For the text-containing cell, return its midpoint in [X, Y] coordinate format. 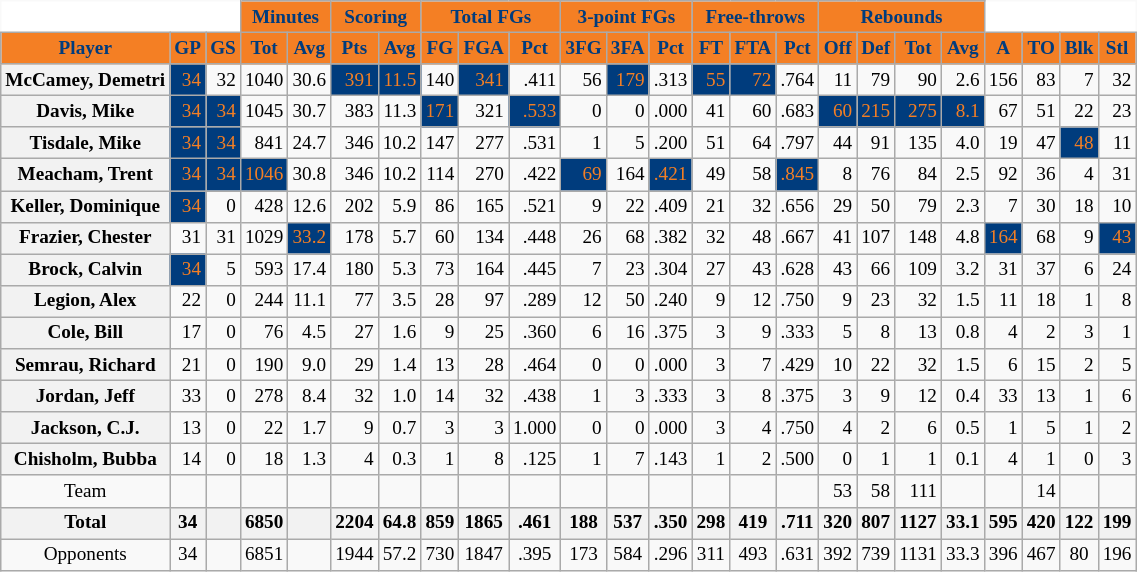
.521 [535, 206]
1.0 [400, 396]
.445 [535, 270]
595 [1003, 523]
47 [1041, 143]
202 [355, 206]
493 [753, 554]
8.1 [962, 111]
3FG [584, 48]
730 [440, 554]
.240 [670, 301]
321 [484, 111]
1944 [355, 554]
24.7 [310, 143]
0.8 [962, 333]
Frazier, Chester [86, 238]
.631 [798, 554]
111 [918, 491]
.296 [670, 554]
.531 [535, 143]
8.4 [310, 396]
30.6 [310, 80]
30.8 [310, 175]
396 [1003, 554]
.382 [670, 238]
FG [440, 48]
.304 [670, 270]
84 [918, 175]
1029 [264, 238]
.421 [670, 175]
19 [1003, 143]
807 [876, 523]
Off [838, 48]
Semrau, Richard [86, 365]
15 [1041, 365]
.395 [535, 554]
11.1 [310, 301]
.143 [670, 460]
277 [484, 143]
2204 [355, 523]
1865 [484, 523]
44 [838, 143]
80 [1079, 554]
.422 [535, 175]
5.7 [400, 238]
275 [918, 111]
165 [484, 206]
114 [440, 175]
244 [264, 301]
86 [440, 206]
Jordan, Jeff [86, 396]
Scoring [376, 17]
841 [264, 143]
49 [711, 175]
0.3 [400, 460]
278 [264, 396]
56 [584, 80]
134 [484, 238]
Meacham, Trent [86, 175]
4.0 [962, 143]
64 [753, 143]
859 [440, 523]
Team [86, 491]
53 [838, 491]
6851 [264, 554]
67 [1003, 111]
135 [918, 143]
Total FGs [491, 17]
Chisholm, Bubba [86, 460]
Cole, Bill [86, 333]
122 [1079, 523]
.411 [535, 80]
Free-throws [756, 17]
24 [1117, 270]
69 [584, 175]
Total [86, 523]
90 [918, 80]
12.6 [310, 206]
.683 [798, 111]
57.2 [400, 554]
148 [918, 238]
73 [440, 270]
.429 [798, 365]
383 [355, 111]
97 [484, 301]
33.2 [310, 238]
25 [484, 333]
.448 [535, 238]
420 [1041, 523]
.797 [798, 143]
.200 [670, 143]
171 [440, 111]
178 [355, 238]
Rebounds [902, 17]
Legion, Alex [86, 301]
26 [584, 238]
.438 [535, 396]
3FA [628, 48]
17.4 [310, 270]
66 [876, 270]
Blk [1079, 48]
33.1 [962, 523]
3.5 [400, 301]
.628 [798, 270]
36 [1041, 175]
.667 [798, 238]
298 [711, 523]
37 [1041, 270]
6850 [264, 523]
.464 [535, 365]
30 [1041, 206]
Brock, Calvin [86, 270]
Player [86, 48]
1.7 [310, 428]
270 [484, 175]
Stl [1117, 48]
.500 [798, 460]
196 [1117, 554]
0.4 [962, 396]
64.8 [400, 523]
Opponents [86, 554]
4.5 [310, 333]
TO [1041, 48]
2.5 [962, 175]
.350 [670, 523]
419 [753, 523]
739 [876, 554]
392 [838, 554]
311 [711, 554]
.313 [670, 80]
McCamey, Demetri [86, 80]
467 [1041, 554]
156 [1003, 80]
1127 [918, 523]
11.5 [400, 80]
92 [1003, 175]
.845 [798, 175]
Keller, Dominique [86, 206]
188 [584, 523]
FGA [484, 48]
83 [1041, 80]
17 [188, 333]
30.7 [310, 111]
.711 [798, 523]
.461 [535, 523]
GP [188, 48]
180 [355, 270]
173 [584, 554]
4.8 [962, 238]
147 [440, 143]
0.7 [400, 428]
1.4 [400, 365]
.360 [535, 333]
72 [753, 80]
3-point FGs [626, 17]
11.3 [400, 111]
3.2 [962, 270]
Tisdale, Mike [86, 143]
107 [876, 238]
Davis, Mike [86, 111]
1.6 [400, 333]
.656 [798, 206]
91 [876, 143]
1131 [918, 554]
55 [711, 80]
.289 [535, 301]
341 [484, 80]
1045 [264, 111]
0.5 [962, 428]
1847 [484, 554]
.125 [535, 460]
Def [876, 48]
.409 [670, 206]
1.000 [535, 428]
1040 [264, 80]
5.3 [400, 270]
Minutes [285, 17]
.764 [798, 80]
33.3 [962, 554]
179 [628, 80]
428 [264, 206]
140 [440, 80]
5.9 [400, 206]
391 [355, 80]
537 [628, 523]
77 [355, 301]
9.0 [310, 365]
Jackson, C.J. [86, 428]
FT [711, 48]
16 [628, 333]
1.3 [310, 460]
593 [264, 270]
1046 [264, 175]
Pts [355, 48]
2.3 [962, 206]
320 [838, 523]
2.6 [962, 80]
FTA [753, 48]
215 [876, 111]
A [1003, 48]
0.1 [962, 460]
199 [1117, 523]
190 [264, 365]
.533 [535, 111]
584 [628, 554]
GS [224, 48]
109 [918, 270]
